Extract the [X, Y] coordinate from the center of the cell holding the provided text.  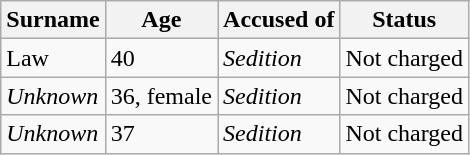
40 [161, 58]
Law [53, 58]
Status [404, 20]
Accused of [279, 20]
Surname [53, 20]
36, female [161, 96]
37 [161, 134]
Age [161, 20]
